Return (X, Y) of the center of cell containing provided text 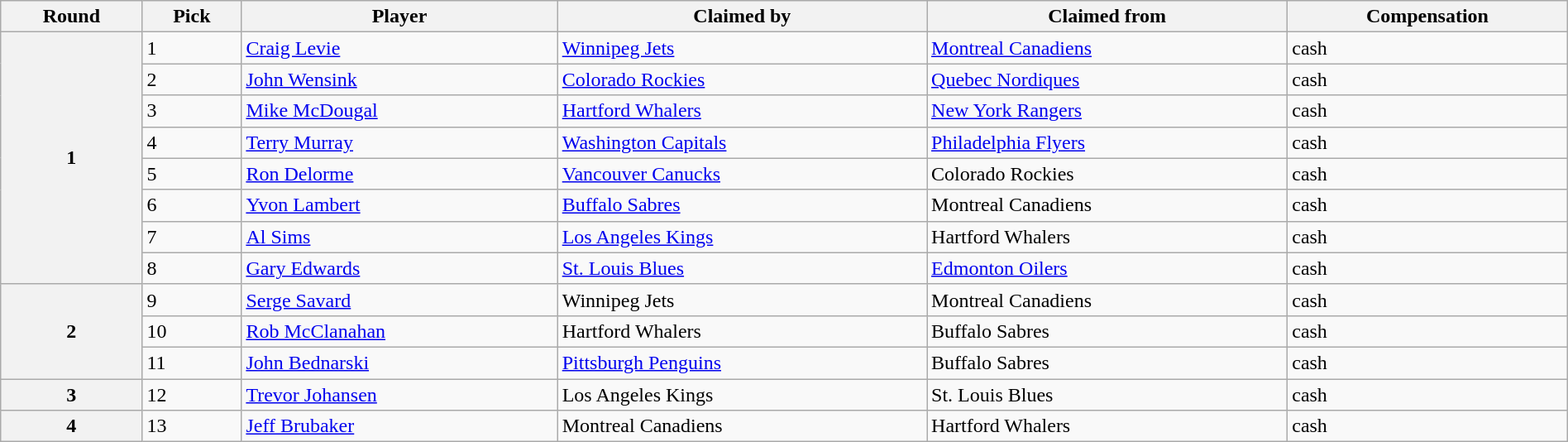
Ron Delorme (399, 174)
Round (71, 17)
7 (192, 237)
Mike McDougal (399, 111)
John Wensink (399, 79)
Serge Savard (399, 300)
Philadelphia Flyers (1107, 142)
8 (192, 268)
Washington Capitals (742, 142)
5 (192, 174)
Player (399, 17)
10 (192, 331)
Quebec Nordiques (1107, 79)
Pick (192, 17)
Jeff Brubaker (399, 426)
Claimed from (1107, 17)
Vancouver Canucks (742, 174)
Craig Levie (399, 48)
John Bednarski (399, 363)
12 (192, 395)
9 (192, 300)
11 (192, 363)
Trevor Johansen (399, 395)
Edmonton Oilers (1107, 268)
Pittsburgh Penguins (742, 363)
Terry Murray (399, 142)
New York Rangers (1107, 111)
13 (192, 426)
Rob McClanahan (399, 331)
6 (192, 205)
Yvon Lambert (399, 205)
Al Sims (399, 237)
Compensation (1427, 17)
Claimed by (742, 17)
Gary Edwards (399, 268)
